Provide the [X, Y] coordinate of the cell's center where the given text is located.  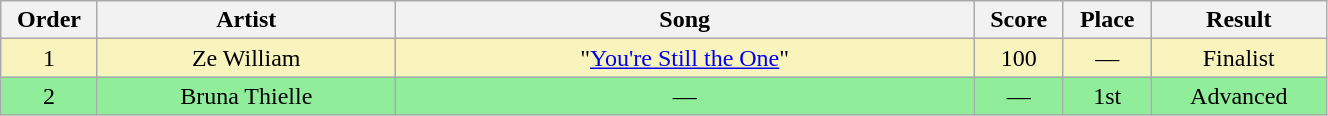
2 [49, 96]
Ze William [246, 58]
Song [684, 20]
Bruna Thielle [246, 96]
"You're Still the One" [684, 58]
1st [1107, 96]
Result [1238, 20]
Finalist [1238, 58]
Artist [246, 20]
Score [1018, 20]
Advanced [1238, 96]
Place [1107, 20]
100 [1018, 58]
Order [49, 20]
1 [49, 58]
